Determine the (x, y) coordinate at the center of the cell enclosing the given text.  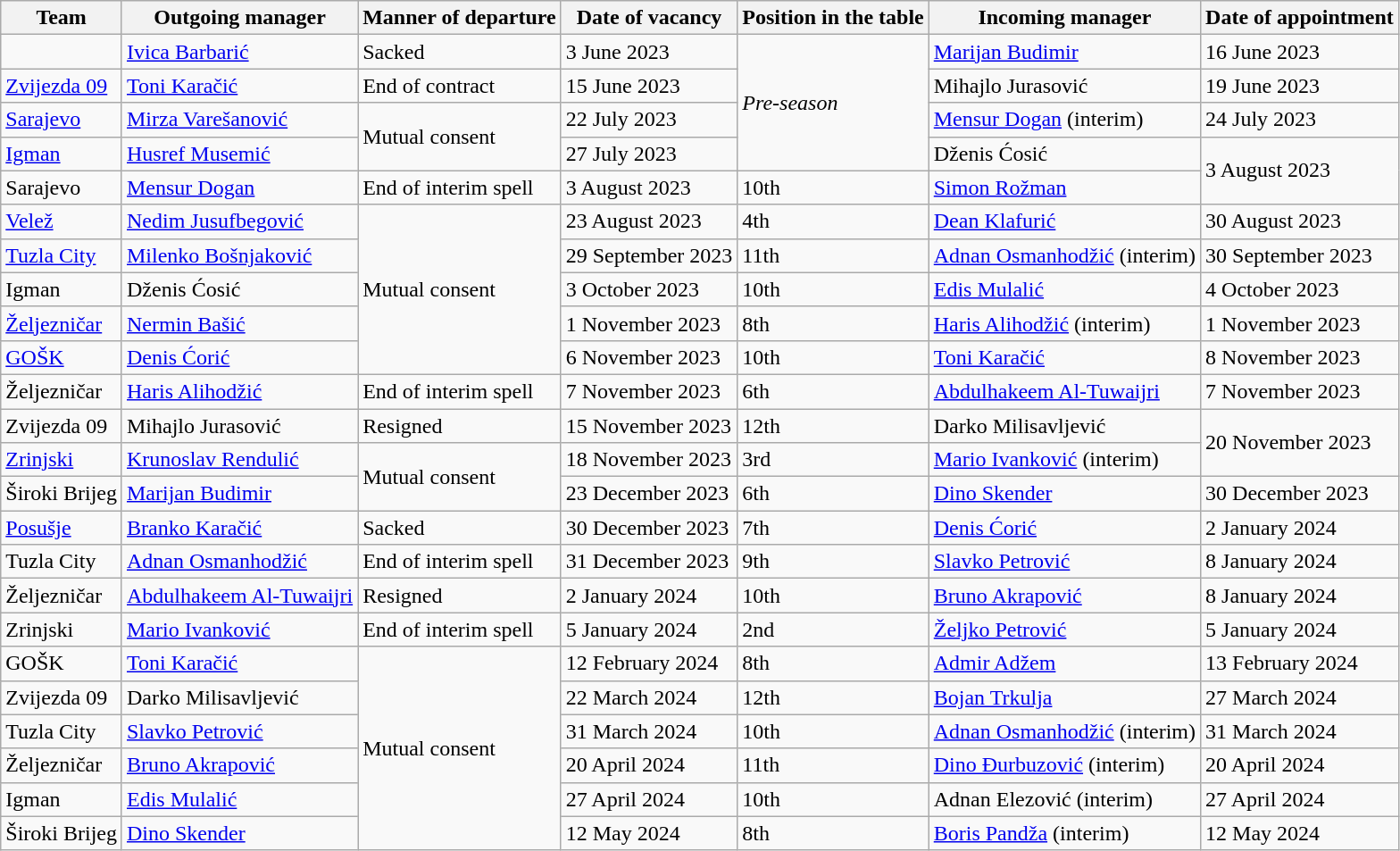
Branko Karačić (239, 528)
Simon Rožman (1064, 188)
15 November 2023 (649, 426)
Husref Musemić (239, 154)
Position in the table (833, 18)
7th (833, 528)
Haris Alihodžić (interim) (1064, 323)
End of contract (459, 86)
27 March 2024 (1300, 697)
Manner of departure (459, 18)
18 November 2023 (649, 460)
20 November 2023 (1300, 443)
27 July 2023 (649, 154)
30 September 2023 (1300, 255)
16 June 2023 (1300, 52)
Incoming manager (1064, 18)
15 June 2023 (649, 86)
24 July 2023 (1300, 120)
Adnan Osmanhodžić (239, 562)
30 August 2023 (1300, 221)
Boris Pandža (interim) (1064, 833)
23 December 2023 (649, 494)
2nd (833, 630)
Mario Ivanković (interim) (1064, 460)
Ivica Barbarić (239, 52)
Outgoing manager (239, 18)
Dino Đurbuzović (interim) (1064, 765)
3rd (833, 460)
Nermin Bašić (239, 323)
Haris Alihodžić (239, 391)
Željko Petrović (1064, 630)
Mensur Dogan (239, 188)
8 November 2023 (1300, 357)
Admir Adžem (1064, 663)
Bojan Trkulja (1064, 697)
19 June 2023 (1300, 86)
31 December 2023 (649, 562)
9th (833, 562)
22 July 2023 (649, 120)
Velež (62, 221)
Krunoslav Rendulić (239, 460)
4 October 2023 (1300, 289)
Adnan Elezović (interim) (1064, 799)
Date of vacancy (649, 18)
Nedim Jusufbegović (239, 221)
Posušje (62, 528)
Pre-season (833, 103)
Milenko Bošnjaković (239, 255)
6 November 2023 (649, 357)
13 February 2024 (1300, 663)
29 September 2023 (649, 255)
3 October 2023 (649, 289)
12 February 2024 (649, 663)
23 August 2023 (649, 221)
Mensur Dogan (interim) (1064, 120)
22 March 2024 (649, 697)
Team (62, 18)
Mario Ivanković (239, 630)
Date of appointment (1300, 18)
Dean Klafurić (1064, 221)
Mirza Varešanović (239, 120)
4th (833, 221)
3 June 2023 (649, 52)
